Provide the (x, y) coordinate of the cell's center where the given text is located.  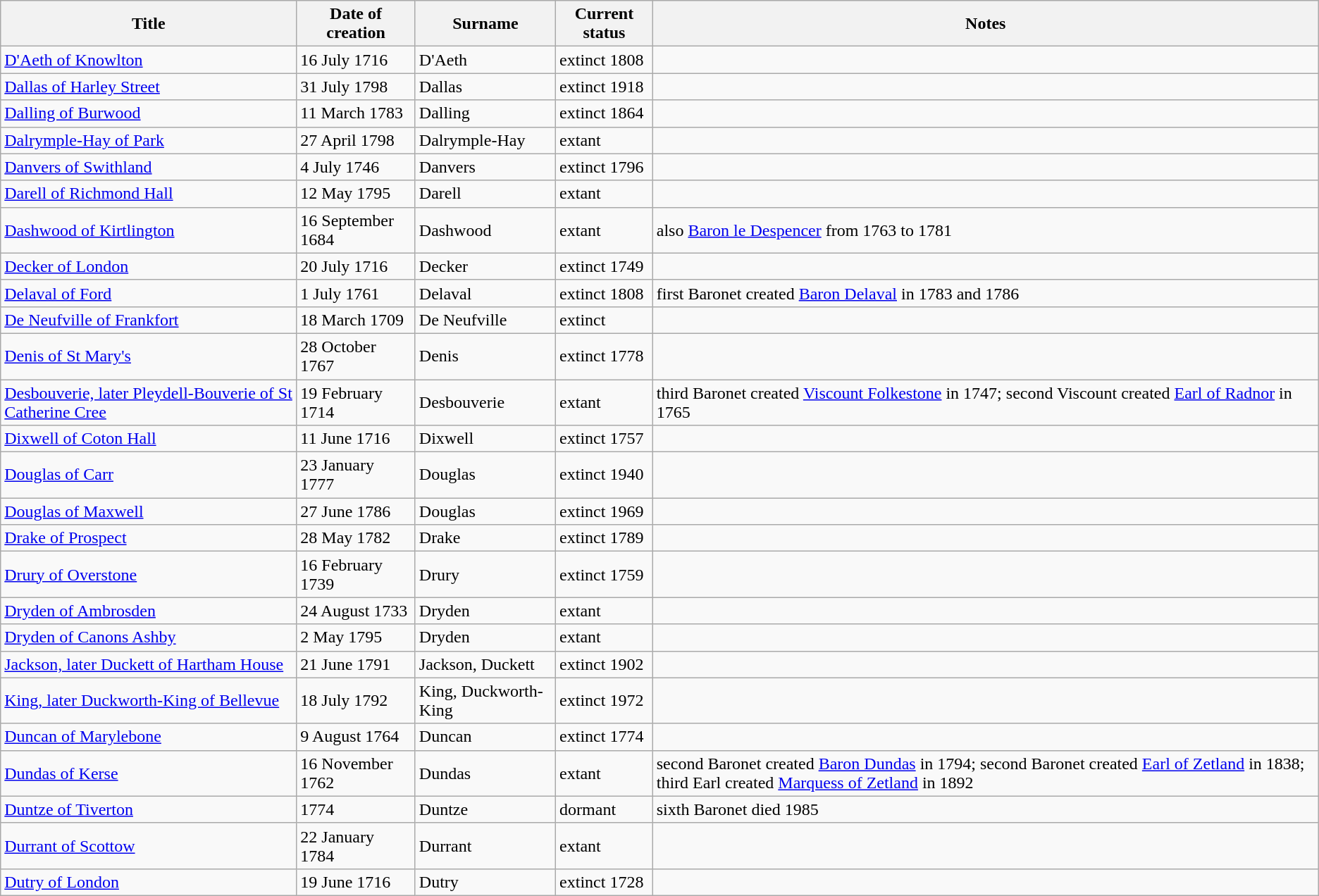
Douglas of Maxwell (149, 511)
Delaval (485, 293)
23 January 1777 (356, 475)
31 July 1798 (356, 87)
Dryden of Canons Ashby (149, 637)
9 August 1764 (356, 737)
Notes (985, 24)
extinct 1796 (605, 167)
King, later Duckworth-King of Bellevue (149, 700)
18 July 1792 (356, 700)
Dalrymple-Hay of Park (149, 140)
sixth Baronet died 1985 (985, 809)
extinct 1902 (605, 664)
11 June 1716 (356, 439)
extinct 1757 (605, 439)
extinct 1972 (605, 700)
Desbouverie, later Pleydell-Bouverie of St Catherine Cree (149, 402)
Denis of St Mary's (149, 356)
16 September 1684 (356, 230)
Title (149, 24)
second Baronet created Baron Dundas in 1794; second Baronet created Earl of Zetland in 1838; third Earl created Marquess of Zetland in 1892 (985, 773)
Dundas of Kerse (149, 773)
third Baronet created Viscount Folkestone in 1747; second Viscount created Earl of Radnor in 1765 (985, 402)
Dallas of Harley Street (149, 87)
Dutry (485, 882)
12 May 1795 (356, 194)
Delaval of Ford (149, 293)
Durrant of Scottow (149, 845)
Date of creation (356, 24)
Decker of London (149, 266)
4 July 1746 (356, 167)
16 February 1739 (356, 575)
21 June 1791 (356, 664)
Durrant (485, 845)
Denis (485, 356)
extinct 1789 (605, 538)
Decker (485, 266)
D'Aeth of Knowlton (149, 60)
Dutry of London (149, 882)
Current status (605, 24)
extinct 1940 (605, 475)
Dalling (485, 113)
18 March 1709 (356, 320)
Drury (485, 575)
28 October 1767 (356, 356)
extinct 1969 (605, 511)
Darell of Richmond Hall (149, 194)
Desbouverie (485, 402)
De Neufville (485, 320)
27 April 1798 (356, 140)
Dundas (485, 773)
Danvers of Swithland (149, 167)
extinct 1778 (605, 356)
extinct 1774 (605, 737)
Danvers (485, 167)
King, Duckworth-King (485, 700)
first Baronet created Baron Delaval in 1783 and 1786 (985, 293)
20 July 1716 (356, 266)
19 February 1714 (356, 402)
Darell (485, 194)
Dryden of Ambrosden (149, 611)
Douglas of Carr (149, 475)
27 June 1786 (356, 511)
also Baron le Despencer from 1763 to 1781 (985, 230)
dormant (605, 809)
Dallas (485, 87)
Dashwood of Kirtlington (149, 230)
Drake of Prospect (149, 538)
1774 (356, 809)
extinct 1749 (605, 266)
Drake (485, 538)
Jackson, later Duckett of Hartham House (149, 664)
Duncan of Marylebone (149, 737)
extinct 1918 (605, 87)
Dalrymple-Hay (485, 140)
Dashwood (485, 230)
Drury of Overstone (149, 575)
Dixwell (485, 439)
1 July 1761 (356, 293)
Jackson, Duckett (485, 664)
28 May 1782 (356, 538)
Duntze of Tiverton (149, 809)
24 August 1733 (356, 611)
Duncan (485, 737)
extinct 1728 (605, 882)
Dixwell of Coton Hall (149, 439)
11 March 1783 (356, 113)
D'Aeth (485, 60)
extinct 1864 (605, 113)
Dalling of Burwood (149, 113)
extinct 1759 (605, 575)
extinct (605, 320)
Duntze (485, 809)
19 June 1716 (356, 882)
Surname (485, 24)
16 July 1716 (356, 60)
2 May 1795 (356, 637)
16 November 1762 (356, 773)
22 January 1784 (356, 845)
De Neufville of Frankfort (149, 320)
